Locate the cell with the specified text and output its (x, y) center coordinate. 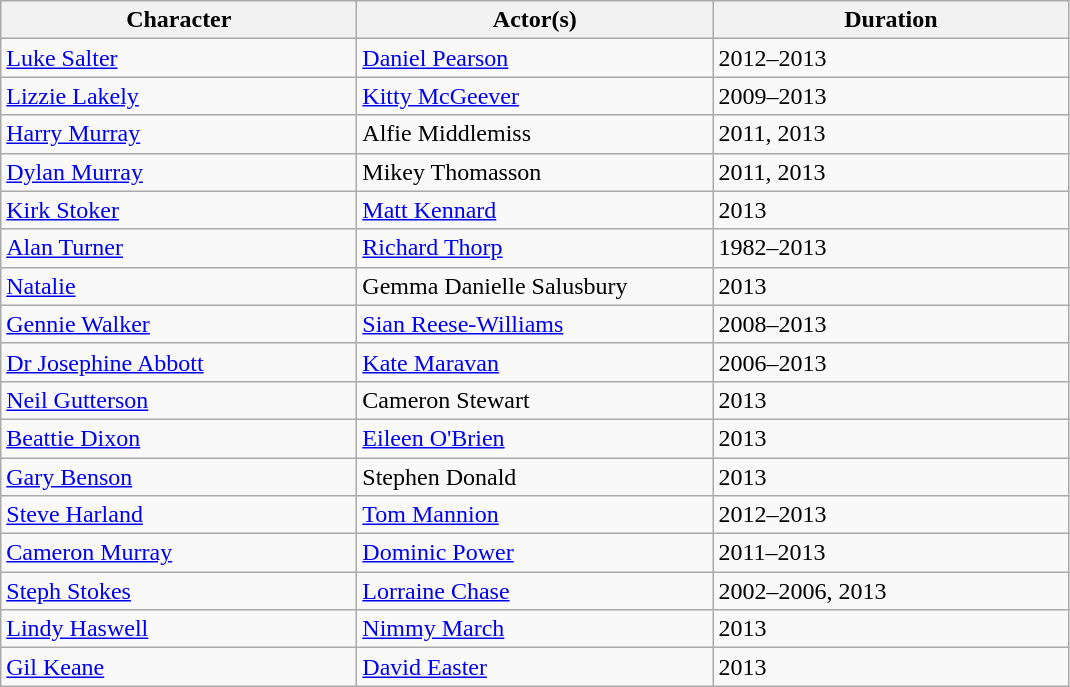
Character (179, 20)
Neil Gutterson (179, 400)
Daniel Pearson (535, 58)
Luke Salter (179, 58)
2011–2013 (891, 553)
Mikey Thomasson (535, 172)
2006–2013 (891, 362)
Tom Mannion (535, 515)
Dominic Power (535, 553)
Lindy Haswell (179, 629)
2008–2013 (891, 324)
Gil Keane (179, 667)
Gary Benson (179, 477)
Matt Kennard (535, 210)
David Easter (535, 667)
Kate Maravan (535, 362)
Gemma Danielle Salusbury (535, 286)
Gennie Walker (179, 324)
2009–2013 (891, 96)
Duration (891, 20)
Richard Thorp (535, 248)
Steph Stokes (179, 591)
Cameron Murray (179, 553)
Sian Reese-Williams (535, 324)
Dr Josephine Abbott (179, 362)
Natalie (179, 286)
1982–2013 (891, 248)
Dylan Murray (179, 172)
Stephen Donald (535, 477)
Eileen O'Brien (535, 438)
Harry Murray (179, 134)
Actor(s) (535, 20)
Alan Turner (179, 248)
2002–2006, 2013 (891, 591)
Nimmy March (535, 629)
Lizzie Lakely (179, 96)
Steve Harland (179, 515)
Cameron Stewart (535, 400)
Beattie Dixon (179, 438)
Alfie Middlemiss (535, 134)
Kirk Stoker (179, 210)
Lorraine Chase (535, 591)
Kitty McGeever (535, 96)
